Locate the cell with the specified text and output its [X, Y] center coordinate. 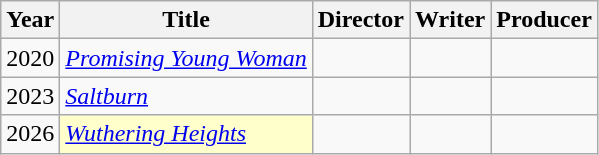
Promising Young Woman [186, 58]
Writer [450, 20]
2026 [30, 134]
2020 [30, 58]
2023 [30, 96]
Producer [544, 20]
Director [360, 20]
Saltburn [186, 96]
Title [186, 20]
Wuthering Heights [186, 134]
Year [30, 20]
